Pinpoint the cell where the given text exists, returning its [x, y] midpoint coordinate. 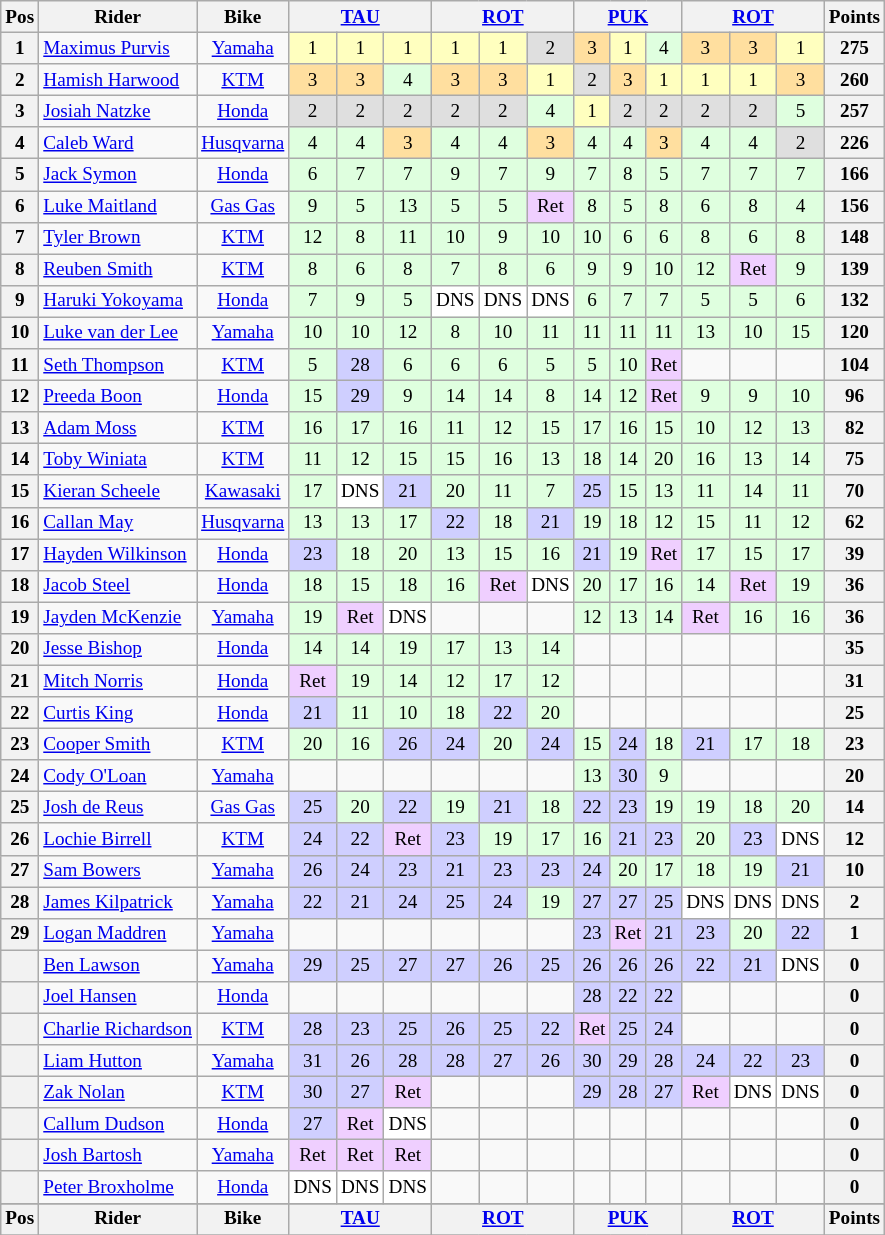
Cooper Smith [118, 744]
Curtis King [118, 713]
Reuben Smith [118, 270]
275 [854, 48]
156 [854, 206]
39 [854, 554]
Lochie Birrell [118, 839]
Charlie Richardson [118, 1029]
Hamish Harwood [118, 80]
139 [854, 270]
70 [854, 491]
Josiah Natzke [118, 111]
62 [854, 523]
Mitch Norris [118, 681]
257 [854, 111]
Luke van der Lee [118, 333]
Maximus Purvis [118, 48]
148 [854, 238]
35 [854, 649]
Peter Broxholme [118, 1187]
Ben Lawson [118, 966]
166 [854, 175]
Tyler Brown [118, 238]
Preeda Boon [118, 396]
Hayden Wilkinson [118, 554]
Kawasaki [243, 491]
82 [854, 428]
132 [854, 301]
226 [854, 143]
Sam Bowers [118, 871]
104 [854, 365]
75 [854, 460]
Cody O'Loan [118, 776]
96 [854, 396]
James Kilpatrick [118, 902]
Josh Bartosh [118, 1156]
Caleb Ward [118, 143]
Jayden McKenzie [118, 618]
Josh de Reus [118, 808]
Luke Maitland [118, 206]
Zak Nolan [118, 1092]
Jesse Bishop [118, 649]
Jacob Steel [118, 586]
Callan May [118, 523]
Jack Symon [118, 175]
Liam Hutton [118, 1061]
Logan Maddren [118, 934]
Haruki Yokoyama [118, 301]
260 [854, 80]
Adam Moss [118, 428]
Toby Winiata [118, 460]
Kieran Scheele [118, 491]
Joel Hansen [118, 997]
Seth Thompson [118, 365]
120 [854, 333]
Callum Dudson [118, 1124]
